Identify which cell holds the provided text, then report its [X, Y] central coordinate. 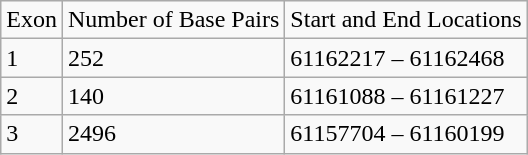
3 [32, 134]
Number of Base Pairs [173, 20]
1 [32, 58]
140 [173, 96]
Start and End Locations [406, 20]
61157704 – 61160199 [406, 134]
61161088 – 61161227 [406, 96]
Exon [32, 20]
2496 [173, 134]
61162217 – 61162468 [406, 58]
252 [173, 58]
2 [32, 96]
